Locate the cell with the specified text and output its [x, y] center coordinate. 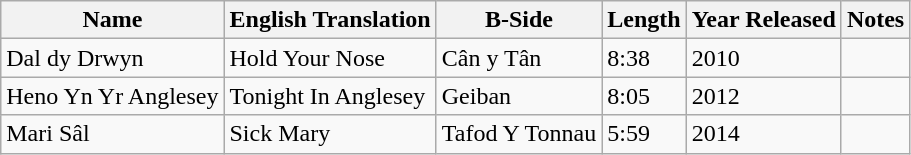
Tafod Y Tonnau [518, 134]
Name [112, 20]
Mari Sâl [112, 134]
Notes [875, 20]
5:59 [644, 134]
Hold Your Nose [330, 58]
Heno Yn Yr Anglesey [112, 96]
Geiban [518, 96]
Dal dy Drwyn [112, 58]
Tonight In Anglesey [330, 96]
8:38 [644, 58]
Sick Mary [330, 134]
English Translation [330, 20]
B-Side [518, 20]
2014 [764, 134]
Year Released [764, 20]
2010 [764, 58]
Length [644, 20]
Cân y Tân [518, 58]
2012 [764, 96]
8:05 [644, 96]
